Locate the cell with the specified text and output its (X, Y) center coordinate. 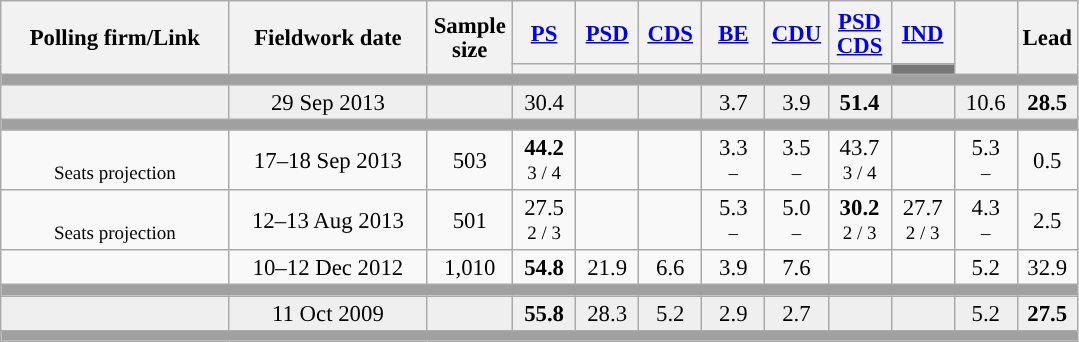
28.3 (608, 314)
12–13 Aug 2013 (328, 220)
44.23 / 4 (544, 160)
30.4 (544, 102)
1,010 (470, 268)
7.6 (796, 268)
IND (922, 32)
PSDCDS (860, 32)
55.8 (544, 314)
3.3 – (734, 160)
3.7 (734, 102)
4.3 – (986, 220)
503 (470, 160)
0.5 (1047, 160)
27.52 / 3 (544, 220)
Fieldwork date (328, 38)
2.5 (1047, 220)
10–12 Dec 2012 (328, 268)
54.8 (544, 268)
PSD (608, 32)
21.9 (608, 268)
2.7 (796, 314)
30.22 / 3 (860, 220)
Sample size (470, 38)
11 Oct 2009 (328, 314)
43.73 / 4 (860, 160)
5.0 – (796, 220)
27.72 / 3 (922, 220)
CDU (796, 32)
28.5 (1047, 102)
2.9 (734, 314)
3.5 – (796, 160)
29 Sep 2013 (328, 102)
6.6 (670, 268)
501 (470, 220)
CDS (670, 32)
32.9 (1047, 268)
27.5 (1047, 314)
BE (734, 32)
17–18 Sep 2013 (328, 160)
51.4 (860, 102)
Lead (1047, 38)
Polling firm/Link (115, 38)
10.6 (986, 102)
PS (544, 32)
